Find where the given text appears and provide that cell's center as (X, Y) coordinate. 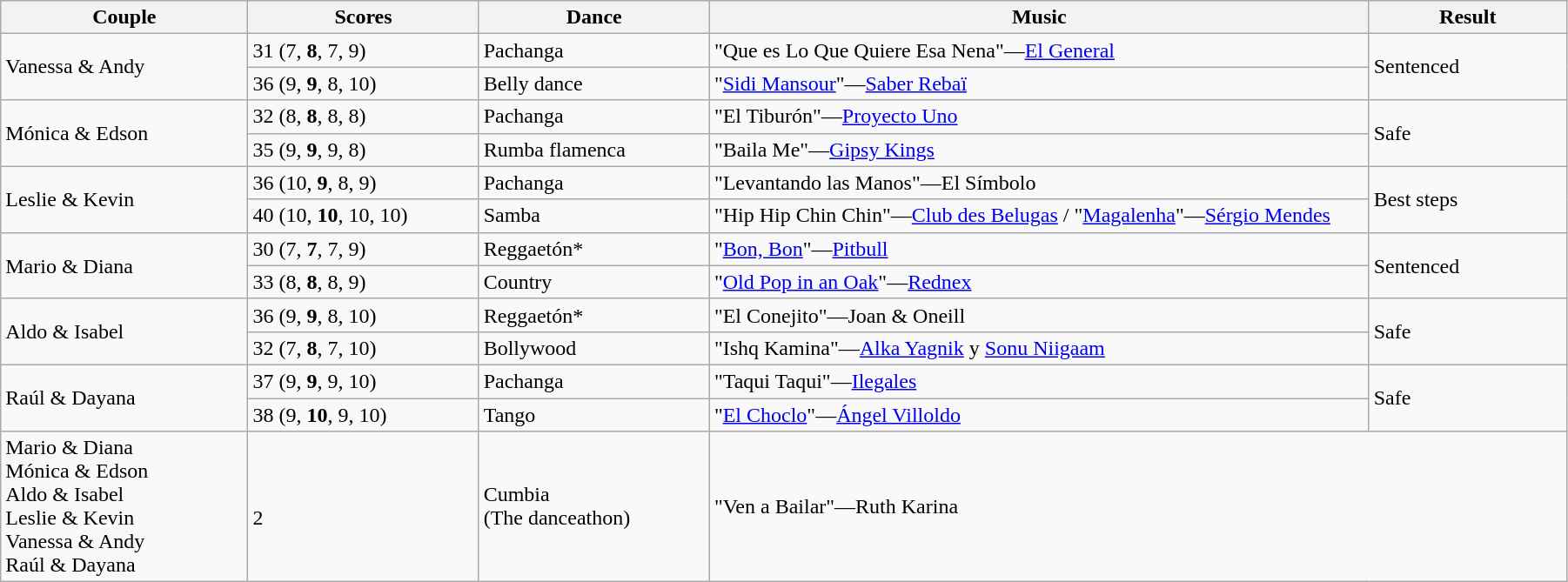
Dance (593, 17)
"Ven a Bailar"—Ruth Karina (1138, 506)
38 (9, 10, 9, 10) (364, 415)
Music (1039, 17)
Bollywood (593, 348)
"Bon, Bon"—Pitbull (1039, 249)
Mario & DianaMónica & EdsonAldo & IsabelLeslie & KevinVanessa & AndyRaúl & Dayana (124, 506)
"Ishq Kamina"—Alka Yagnik y Sonu Niigaam (1039, 348)
32 (7, 8, 7, 10) (364, 348)
Belly dance (593, 84)
"Hip Hip Chin Chin"—Club des Belugas / "Magalenha"—Sérgio Mendes (1039, 216)
Aldo & Isabel (124, 331)
35 (9, 9, 9, 8) (364, 150)
Tango (593, 415)
2 (364, 506)
30 (7, 7, 7, 9) (364, 249)
Vanessa & Andy (124, 67)
"Que es Lo Que Quiere Esa Nena"—El General (1039, 50)
"Taqui Taqui"—Ilegales (1039, 381)
"Levantando las Manos"—El Símbolo (1039, 183)
"El Conejito"—Joan & Oneill (1039, 315)
Samba (593, 216)
"El Tiburón"—Proyecto Uno (1039, 117)
"El Choclo"—Ángel Villoldo (1039, 415)
Raúl & Dayana (124, 398)
Mónica & Edson (124, 133)
Couple (124, 17)
37 (9, 9, 9, 10) (364, 381)
40 (10, 10, 10, 10) (364, 216)
Country (593, 282)
Result (1467, 17)
Best steps (1467, 199)
Mario & Diana (124, 265)
33 (8, 8, 8, 9) (364, 282)
32 (8, 8, 8, 8) (364, 117)
Leslie & Kevin (124, 199)
Rumba flamenca (593, 150)
"Baila Me"—Gipsy Kings (1039, 150)
Cumbia(The danceathon) (593, 506)
31 (7, 8, 7, 9) (364, 50)
36 (10, 9, 8, 9) (364, 183)
"Old Pop in an Oak"—Rednex (1039, 282)
Scores (364, 17)
"Sidi Mansour"—Saber Rebaï (1039, 84)
